Determine the (X, Y) coordinate at the center of the cell enclosing the given text.  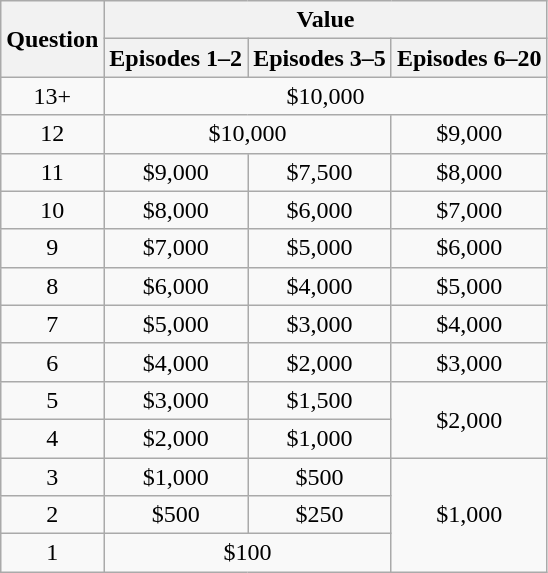
2 (52, 515)
11 (52, 172)
5 (52, 400)
Episodes 6–20 (469, 58)
$1,500 (320, 400)
Episodes 1–2 (176, 58)
$250 (320, 515)
Value (326, 20)
10 (52, 210)
6 (52, 362)
1 (52, 553)
Question (52, 39)
3 (52, 477)
$7,500 (320, 172)
12 (52, 134)
8 (52, 286)
7 (52, 324)
9 (52, 248)
4 (52, 438)
$100 (248, 553)
Episodes 3–5 (320, 58)
13+ (52, 96)
